Pinpoint the cell where the given text exists, returning its [x, y] midpoint coordinate. 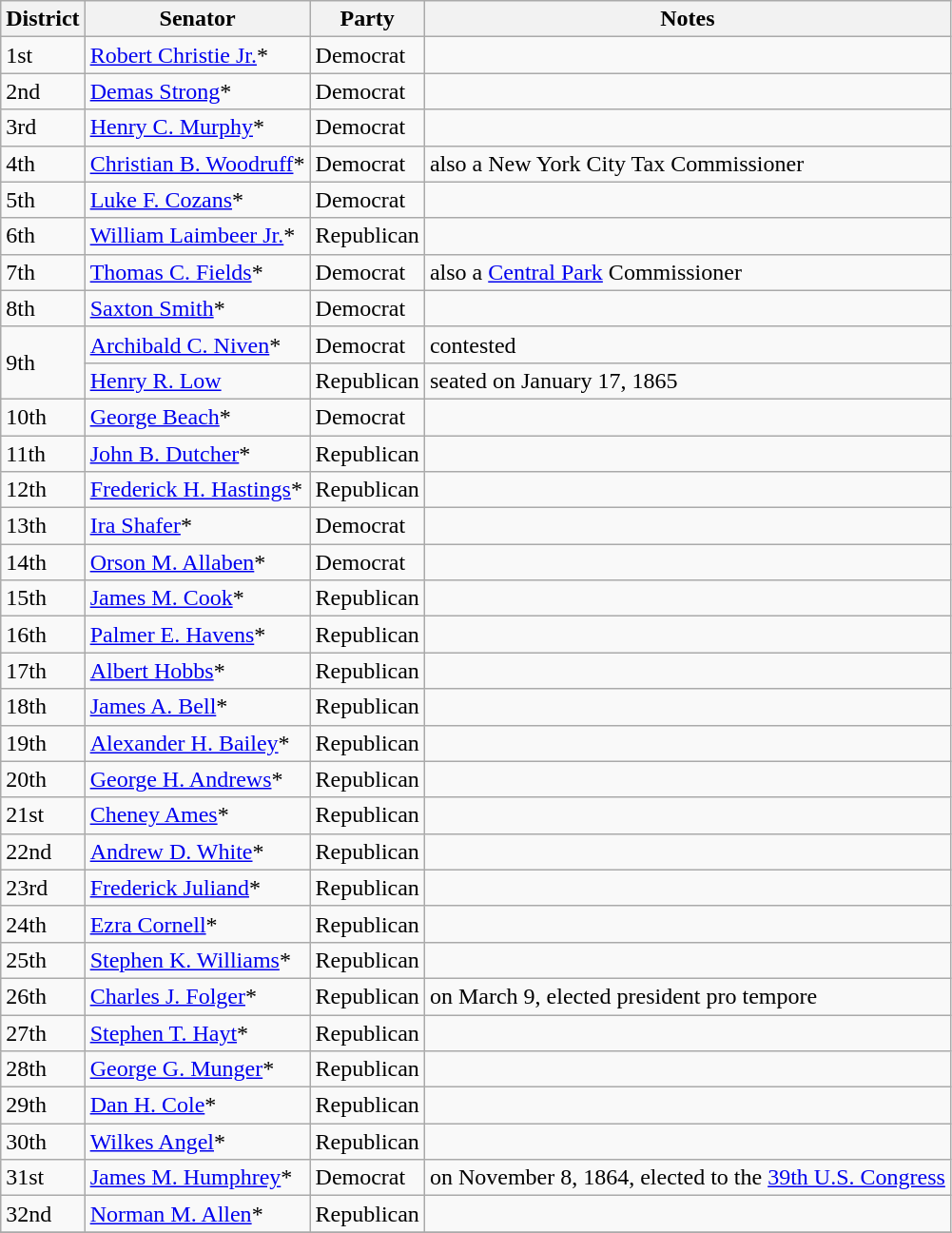
2nd [43, 91]
Frederick H. Hastings* [198, 490]
Palmer E. Havens* [198, 635]
26th [43, 996]
Stephen T. Hayt* [198, 1032]
11th [43, 454]
Archibald C. Niven* [198, 344]
32nd [43, 1214]
16th [43, 635]
3rd [43, 127]
on March 9, elected president pro tempore [687, 996]
21st [43, 815]
19th [43, 743]
District [43, 19]
17th [43, 671]
John B. Dutcher* [198, 454]
Andrew D. White* [198, 851]
5th [43, 200]
24th [43, 924]
Luke F. Cozans* [198, 200]
7th [43, 272]
Demas Strong* [198, 91]
Notes [687, 19]
James A. Bell* [198, 707]
Robert Christie Jr.* [198, 55]
Frederick Juliand* [198, 888]
seated on January 17, 1865 [687, 381]
George H. Andrews* [198, 779]
4th [43, 164]
20th [43, 779]
Alexander H. Bailey* [198, 743]
also a Central Park Commissioner [687, 272]
14th [43, 562]
Wilkes Angel* [198, 1142]
Saxton Smith* [198, 308]
27th [43, 1032]
Stephen K. Williams* [198, 960]
Dan H. Cole* [198, 1106]
9th [43, 362]
8th [43, 308]
31st [43, 1178]
28th [43, 1069]
12th [43, 490]
Norman M. Allen* [198, 1214]
also a New York City Tax Commissioner [687, 164]
Orson M. Allaben* [198, 562]
10th [43, 417]
George Beach* [198, 417]
Thomas C. Fields* [198, 272]
29th [43, 1106]
6th [43, 236]
William Laimbeer Jr.* [198, 236]
23rd [43, 888]
Henry R. Low [198, 381]
1st [43, 55]
Ira Shafer* [198, 526]
Ezra Cornell* [198, 924]
Christian B. Woodruff* [198, 164]
James M. Cook* [198, 598]
25th [43, 960]
Senator [198, 19]
Cheney Ames* [198, 815]
18th [43, 707]
George G. Munger* [198, 1069]
Charles J. Folger* [198, 996]
contested [687, 344]
James M. Humphrey* [198, 1178]
22nd [43, 851]
on November 8, 1864, elected to the 39th U.S. Congress [687, 1178]
30th [43, 1142]
13th [43, 526]
Albert Hobbs* [198, 671]
Henry C. Murphy* [198, 127]
15th [43, 598]
Party [367, 19]
